Locate the cell with the specified text and output its (X, Y) center coordinate. 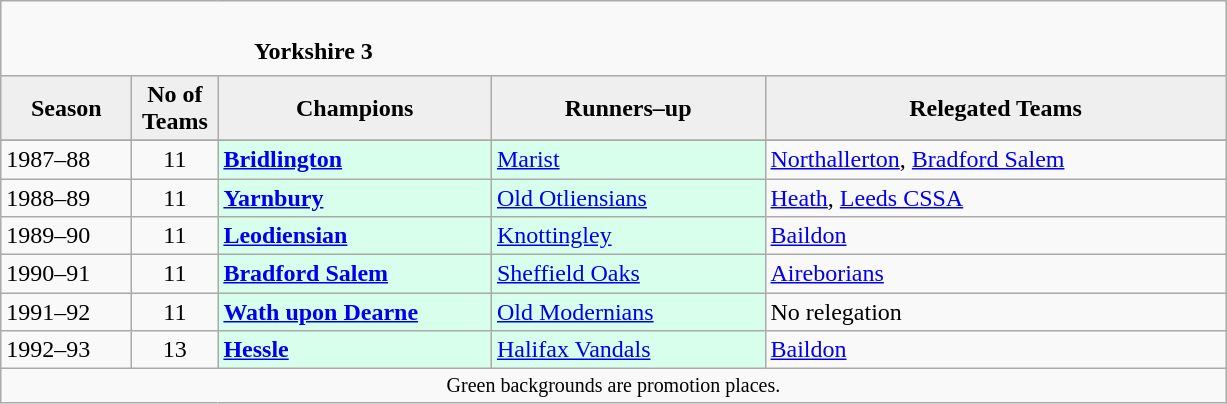
Old Otliensians (628, 197)
Hessle (355, 350)
1991–92 (66, 312)
Yarnbury (355, 197)
Bradford Salem (355, 274)
No of Teams (175, 108)
Leodiensian (355, 236)
Wath upon Dearne (355, 312)
Aireborians (996, 274)
1992–93 (66, 350)
Marist (628, 159)
Champions (355, 108)
No relegation (996, 312)
Sheffield Oaks (628, 274)
1990–91 (66, 274)
Knottingley (628, 236)
1989–90 (66, 236)
Green backgrounds are promotion places. (614, 386)
Old Modernians (628, 312)
Runners–up (628, 108)
1987–88 (66, 159)
Heath, Leeds CSSA (996, 197)
Bridlington (355, 159)
1988–89 (66, 197)
Halifax Vandals (628, 350)
Season (66, 108)
Northallerton, Bradford Salem (996, 159)
Relegated Teams (996, 108)
13 (175, 350)
